Pinpoint the cell where the given text exists, returning its (x, y) midpoint coordinate. 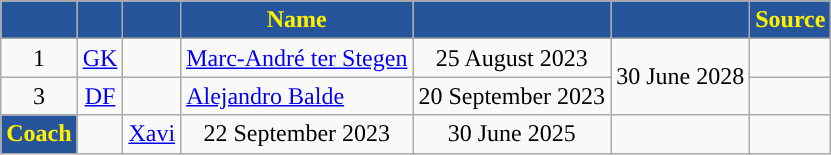
3 (39, 96)
GK (100, 58)
22 September 2023 (297, 134)
Marc-André ter Stegen (297, 58)
20 September 2023 (512, 96)
25 August 2023 (512, 58)
Name (297, 20)
30 June 2025 (512, 134)
Xavi (152, 134)
30 June 2028 (680, 77)
Coach (39, 134)
Source (790, 20)
Alejandro Balde (297, 96)
DF (100, 96)
1 (39, 58)
